Capture the cell that displays the provided text and extract its (x, y) central coordinate. 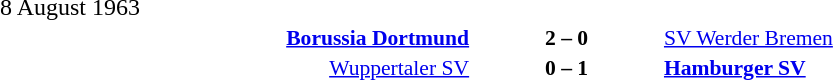
2 – 0 (566, 38)
